Detect which cell encompasses the target text, then output its [X, Y] center coordinate. 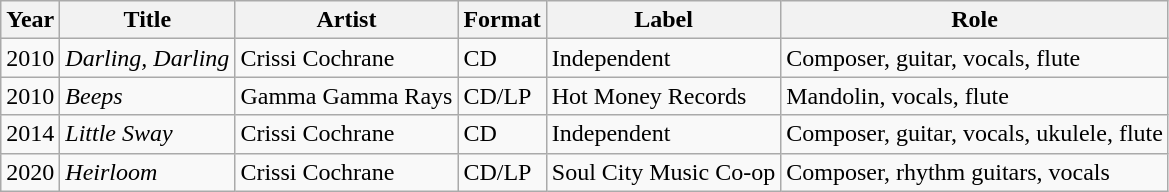
Heirloom [148, 172]
Year [30, 20]
Hot Money Records [663, 96]
Beeps [148, 96]
Composer, guitar, vocals, ukulele, flute [975, 134]
Format [502, 20]
Role [975, 20]
Composer, rhythm guitars, vocals [975, 172]
Label [663, 20]
2014 [30, 134]
Little Sway [148, 134]
2020 [30, 172]
Mandolin, vocals, flute [975, 96]
Soul City Music Co-op [663, 172]
Title [148, 20]
Artist [346, 20]
Darling, Darling [148, 58]
Composer, guitar, vocals, flute [975, 58]
Gamma Gamma Rays [346, 96]
